Determine the [x, y] coordinate at the center of the cell enclosing the given text.  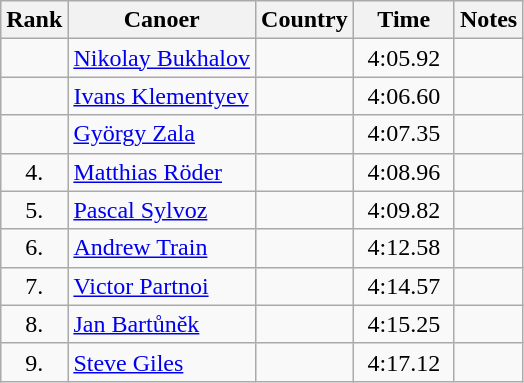
4:05.92 [404, 58]
Rank [34, 20]
4:15.25 [404, 324]
Jan Bartůněk [162, 324]
4. [34, 172]
4:09.82 [404, 210]
Country [305, 20]
9. [34, 362]
4:06.60 [404, 96]
5. [34, 210]
Pascal Sylvoz [162, 210]
György Zala [162, 134]
Nikolay Bukhalov [162, 58]
Andrew Train [162, 248]
Canoer [162, 20]
Ivans Klementyev [162, 96]
Victor Partnoi [162, 286]
4:14.57 [404, 286]
Steve Giles [162, 362]
7. [34, 286]
Matthias Röder [162, 172]
6. [34, 248]
4:12.58 [404, 248]
Time [404, 20]
Notes [488, 20]
4:07.35 [404, 134]
8. [34, 324]
4:17.12 [404, 362]
4:08.96 [404, 172]
